Capture the cell that displays the provided text and extract its (x, y) central coordinate. 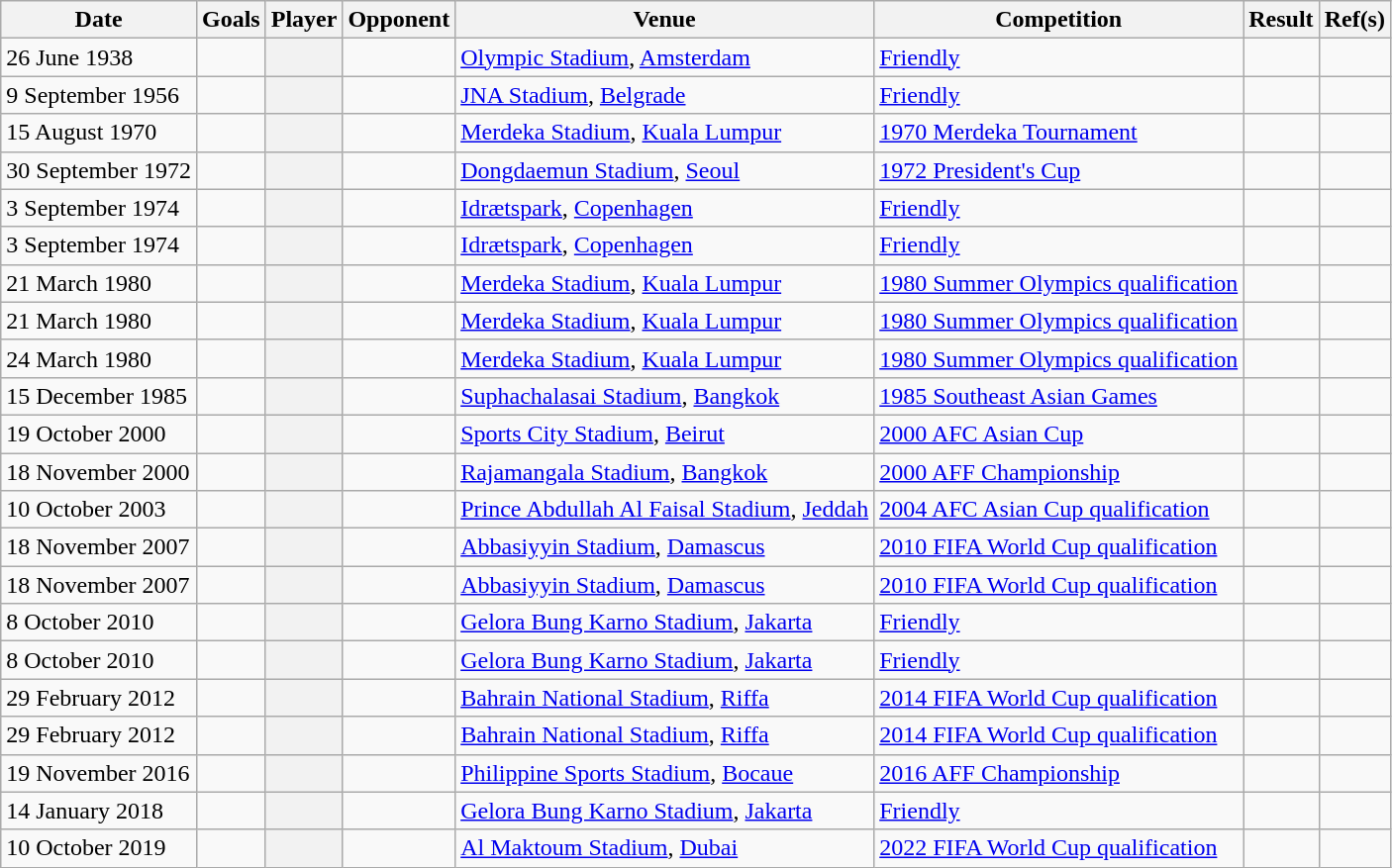
Date (99, 20)
Al Maktoum Stadium, Dubai (665, 848)
1970 Merdeka Tournament (1059, 133)
18 November 2000 (99, 472)
24 March 1980 (99, 358)
2016 AFF Championship (1059, 773)
2000 AFC Asian Cup (1059, 434)
9 September 1956 (99, 95)
2022 FIFA World Cup qualification (1059, 848)
1972 President's Cup (1059, 170)
14 January 2018 (99, 811)
Competition (1059, 20)
Result (1281, 20)
15 August 1970 (99, 133)
Sports City Stadium, Beirut (665, 434)
Goals (231, 20)
Player (304, 20)
Ref(s) (1354, 20)
Opponent (399, 20)
19 October 2000 (99, 434)
Philippine Sports Stadium, Bocaue (665, 773)
26 June 1938 (99, 57)
Prince Abdullah Al Faisal Stadium, Jeddah (665, 510)
19 November 2016 (99, 773)
2000 AFF Championship (1059, 472)
Suphachalasai Stadium, Bangkok (665, 396)
30 September 1972 (99, 170)
15 December 1985 (99, 396)
10 October 2019 (99, 848)
1985 Southeast Asian Games (1059, 396)
JNA Stadium, Belgrade (665, 95)
10 October 2003 (99, 510)
2004 AFC Asian Cup qualification (1059, 510)
Rajamangala Stadium, Bangkok (665, 472)
Venue (665, 20)
Dongdaemun Stadium, Seoul (665, 170)
Olympic Stadium, Amsterdam (665, 57)
